Output the (x, y) coordinate of the center of the cell containing the given text.  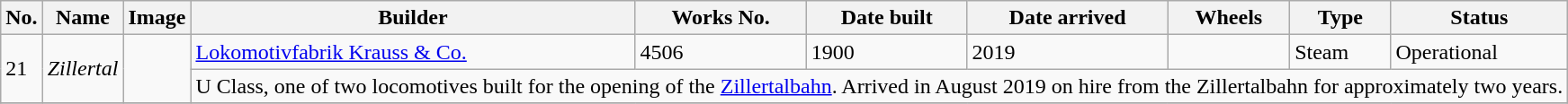
Lokomotivfabrik Krauss & Co. (413, 52)
Builder (413, 18)
Name (83, 18)
2019 (1067, 52)
Wheels (1229, 18)
Image (157, 18)
Steam (1340, 52)
Type (1340, 18)
Date arrived (1067, 18)
1900 (887, 52)
No. (22, 18)
4506 (721, 52)
21 (22, 69)
Works No. (721, 18)
Operational (1479, 52)
Zillertal (83, 69)
Date built (887, 18)
Status (1479, 18)
